Detect which cell encompasses the target text, then output its (x, y) center coordinate. 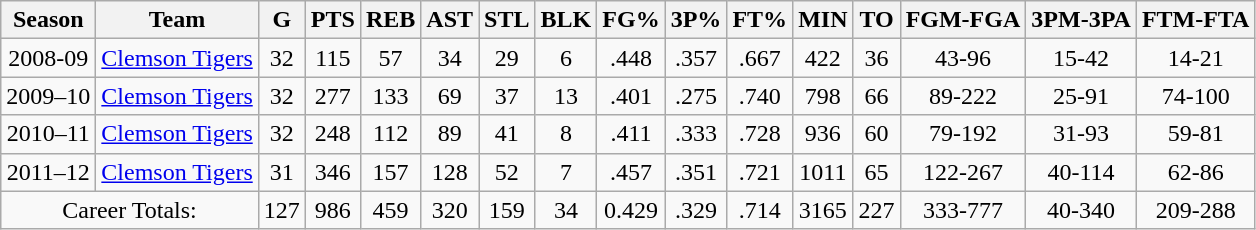
112 (390, 134)
Team (177, 20)
REB (390, 20)
227 (876, 210)
.275 (696, 96)
3PM-3PA (1082, 20)
40-114 (1082, 172)
346 (332, 172)
40-340 (1082, 210)
89 (450, 134)
89-222 (963, 96)
31-93 (1082, 134)
2010–11 (48, 134)
128 (450, 172)
248 (332, 134)
.448 (631, 58)
277 (332, 96)
FTM-FTA (1196, 20)
422 (823, 58)
14-21 (1196, 58)
43-96 (963, 58)
13 (566, 96)
.351 (696, 172)
122-267 (963, 172)
FT% (760, 20)
Season (48, 20)
.401 (631, 96)
Career Totals: (130, 210)
936 (823, 134)
59-81 (1196, 134)
7 (566, 172)
65 (876, 172)
2011–12 (48, 172)
.740 (760, 96)
29 (507, 58)
52 (507, 172)
.714 (760, 210)
62-86 (1196, 172)
BLK (566, 20)
25-91 (1082, 96)
.457 (631, 172)
798 (823, 96)
PTS (332, 20)
133 (390, 96)
157 (390, 172)
2008-09 (48, 58)
FGM-FGA (963, 20)
41 (507, 134)
60 (876, 134)
159 (507, 210)
FG% (631, 20)
8 (566, 134)
.721 (760, 172)
31 (282, 172)
.329 (696, 210)
320 (450, 210)
209-288 (1196, 210)
986 (332, 210)
36 (876, 58)
57 (390, 58)
69 (450, 96)
66 (876, 96)
15-42 (1082, 58)
74-100 (1196, 96)
127 (282, 210)
459 (390, 210)
0.429 (631, 210)
.728 (760, 134)
2009–10 (48, 96)
3P% (696, 20)
MIN (823, 20)
1011 (823, 172)
37 (507, 96)
333-777 (963, 210)
AST (450, 20)
79-192 (963, 134)
.357 (696, 58)
.333 (696, 134)
G (282, 20)
3165 (823, 210)
.411 (631, 134)
TO (876, 20)
STL (507, 20)
.667 (760, 58)
6 (566, 58)
115 (332, 58)
